Provide the [x, y] coordinate of the cell's center where the given text is located.  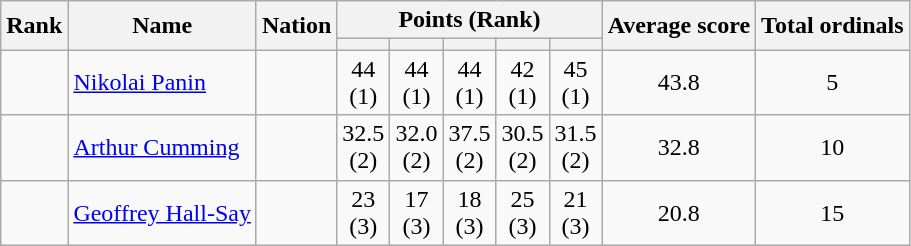
Rank [34, 26]
32.0(2) [416, 148]
15 [833, 212]
Points (Rank) [470, 20]
Average score [678, 26]
20.8 [678, 212]
42(1) [522, 82]
Geoffrey Hall-Say [162, 212]
Name [162, 26]
43.8 [678, 82]
17(3) [416, 212]
Nation [296, 26]
10 [833, 148]
45(1) [576, 82]
21(3) [576, 212]
32.5(2) [364, 148]
25(3) [522, 212]
Total ordinals [833, 26]
31.5(2) [576, 148]
30.5(2) [522, 148]
23(3) [364, 212]
5 [833, 82]
32.8 [678, 148]
Arthur Cumming [162, 148]
Nikolai Panin [162, 82]
37.5(2) [470, 148]
18(3) [470, 212]
